Detect which cell encompasses the target text, then output its (X, Y) center coordinate. 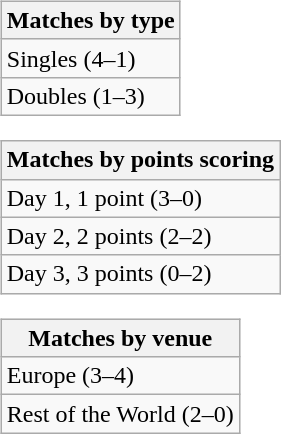
Day 3, 3 points (0–2) (140, 274)
Europe (3–4) (120, 376)
Matches by venue (120, 338)
Rest of the World (2–0) (120, 414)
Matches by points scoring (140, 160)
Singles (4–1) (90, 58)
Day 1, 1 point (3–0) (140, 198)
Doubles (1–3) (90, 96)
Day 2, 2 points (2–2) (140, 236)
Matches by type (90, 20)
